Detect which cell encompasses the target text, then output its [X, Y] center coordinate. 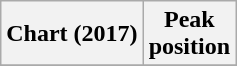
Chart (2017) [72, 34]
Peakposition [189, 34]
